Detect which cell encompasses the target text, then output its (X, Y) center coordinate. 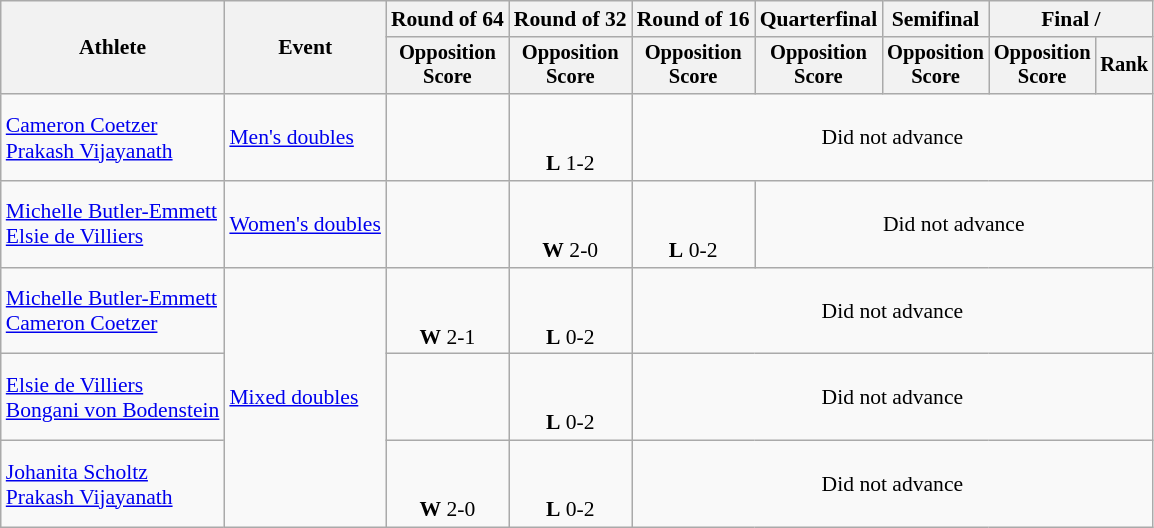
Women's doubles (305, 224)
Quarterfinal (819, 19)
W 2-1 (448, 312)
Mixed doubles (305, 398)
Cameron CoetzerPrakash Vijayanath (113, 138)
Round of 64 (448, 19)
Semifinal (936, 19)
Michelle Butler-EmmettCameron Coetzer (113, 312)
Round of 16 (694, 19)
Event (305, 48)
Elsie de VilliersBongani von Bodenstein (113, 398)
Final / (1071, 19)
L 1-2 (570, 138)
Michelle Butler-EmmettElsie de Villiers (113, 224)
Men's doubles (305, 138)
Athlete (113, 48)
Rank (1124, 66)
Round of 32 (570, 19)
Johanita ScholtzPrakash Vijayanath (113, 484)
